Output the (X, Y) coordinate of the center of the cell containing the given text.  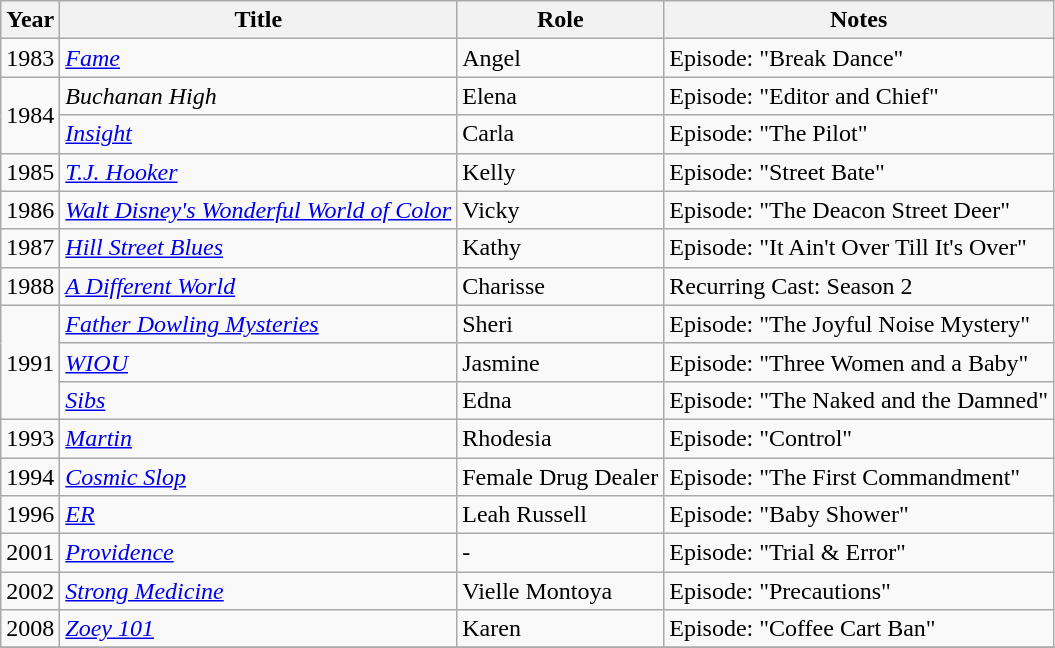
Buchanan High (258, 96)
Episode: "Coffee Cart Ban" (859, 629)
ER (258, 515)
Episode: "The Joyful Noise Mystery" (859, 324)
Notes (859, 20)
2001 (30, 553)
Martin (258, 438)
1988 (30, 286)
- (560, 553)
1991 (30, 362)
Title (258, 20)
Carla (560, 134)
Insight (258, 134)
Episode: "Editor and Chief" (859, 96)
1983 (30, 58)
Sibs (258, 400)
Episode: "Three Women and a Baby" (859, 362)
Angel (560, 58)
Walt Disney's Wonderful World of Color (258, 210)
Elena (560, 96)
Kelly (560, 172)
Episode: "The First Commandment" (859, 477)
Rhodesia (560, 438)
Female Drug Dealer (560, 477)
Providence (258, 553)
Episode: "It Ain't Over Till It's Over" (859, 248)
Jasmine (560, 362)
Fame (258, 58)
Episode: "The Pilot" (859, 134)
WIOU (258, 362)
Episode: "Trial & Error" (859, 553)
Kathy (560, 248)
Episode: "The Deacon Street Deer" (859, 210)
Karen (560, 629)
Vielle Montoya (560, 591)
1984 (30, 115)
T.J. Hooker (258, 172)
Hill Street Blues (258, 248)
Role (560, 20)
Sheri (560, 324)
Episode: "The Naked and the Damned" (859, 400)
Zoey 101 (258, 629)
Recurring Cast: Season 2 (859, 286)
1985 (30, 172)
Father Dowling Mysteries (258, 324)
Vicky (560, 210)
2008 (30, 629)
2002 (30, 591)
Strong Medicine (258, 591)
Episode: "Baby Shower" (859, 515)
1993 (30, 438)
1987 (30, 248)
Edna (560, 400)
1994 (30, 477)
Episode: "Street Bate" (859, 172)
Episode: "Break Dance" (859, 58)
Charisse (560, 286)
A Different World (258, 286)
Cosmic Slop (258, 477)
Episode: "Precautions" (859, 591)
Year (30, 20)
1996 (30, 515)
Episode: "Control" (859, 438)
Leah Russell (560, 515)
1986 (30, 210)
